Pinpoint the cell where the given text exists, returning its (X, Y) midpoint coordinate. 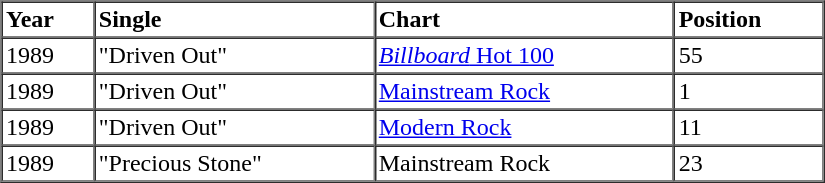
Position (748, 20)
23 (748, 164)
"Precious Stone" (234, 164)
Single (234, 20)
Modern Rock (524, 128)
55 (748, 56)
Chart (524, 20)
1 (748, 92)
Year (48, 20)
11 (748, 128)
Billboard Hot 100 (524, 56)
